Return the (x, y) coordinate for the center point of the cell that contains the specified text.  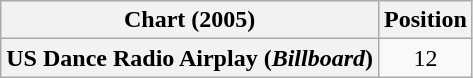
12 (426, 58)
Position (426, 20)
US Dance Radio Airplay (Billboard) (190, 58)
Chart (2005) (190, 20)
